Identify which cell holds the provided text, then report its [x, y] central coordinate. 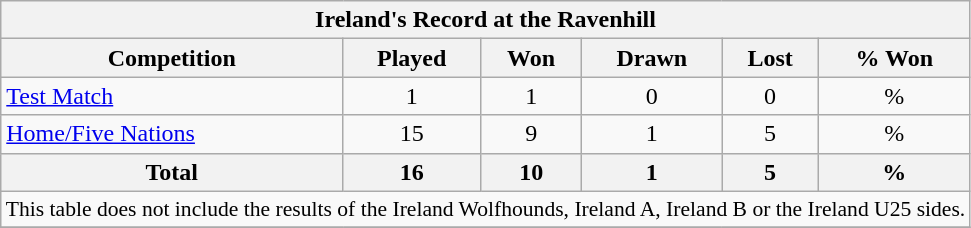
% Won [894, 58]
Won [532, 58]
Test Match [172, 96]
Drawn [652, 58]
10 [532, 172]
16 [412, 172]
This table does not include the results of the Ireland Wolfhounds, Ireland A, Ireland B or the Ireland U25 sides. [486, 209]
9 [532, 134]
Competition [172, 58]
Home/Five Nations [172, 134]
Lost [770, 58]
15 [412, 134]
Ireland's Record at the Ravenhill [486, 20]
Played [412, 58]
Total [172, 172]
